Return the [x, y] coordinate for the center point of the cell that contains the specified text.  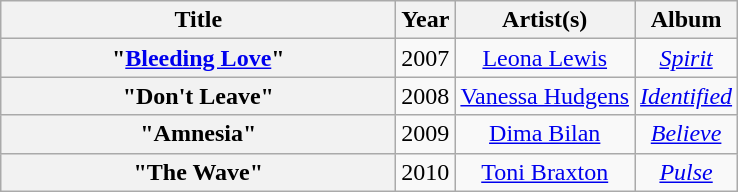
Pulse [686, 172]
"Don't Leave" [198, 96]
"The Wave" [198, 172]
Believe [686, 134]
Vanessa Hudgens [545, 96]
Year [426, 20]
Spirit [686, 58]
Identified [686, 96]
2010 [426, 172]
Toni Braxton [545, 172]
"Amnesia" [198, 134]
Album [686, 20]
Artist(s) [545, 20]
Dima Bilan [545, 134]
Leona Lewis [545, 58]
Title [198, 20]
2007 [426, 58]
2008 [426, 96]
2009 [426, 134]
"Bleeding Love" [198, 58]
